Find where the given text appears and provide that cell's center as (x, y) coordinate. 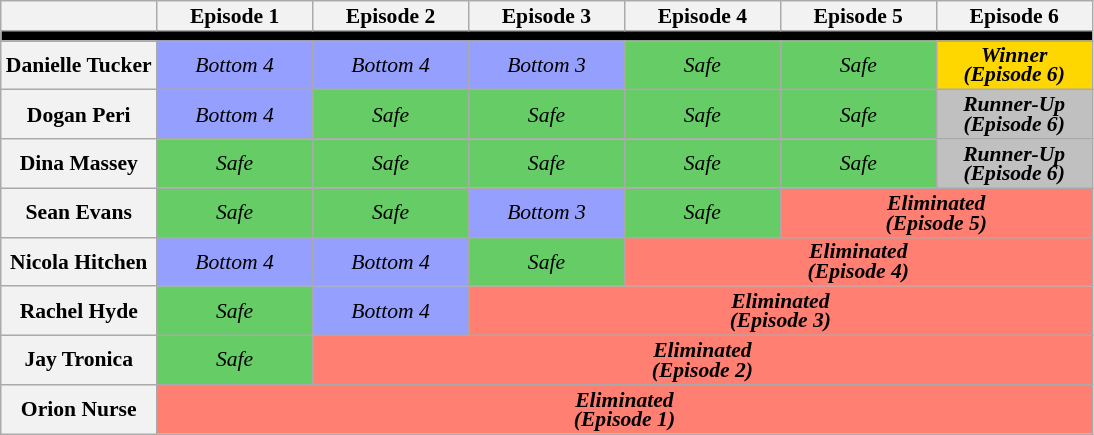
Episode 5 (858, 16)
Episode 4 (702, 16)
Nicola Hitchen (79, 262)
Eliminated(Episode 3) (780, 312)
Winner(Episode 6) (1014, 66)
Dogan Peri (79, 114)
Orion Nurse (79, 410)
Sean Evans (79, 212)
Eliminated(Episode 2) (703, 360)
Eliminated(Episode 4) (858, 262)
Episode 3 (546, 16)
Dina Massey (79, 164)
Jay Tronica (79, 360)
Eliminated(Episode 5) (936, 212)
Eliminated(Episode 1) (625, 410)
Episode 1 (235, 16)
Episode 6 (1014, 16)
Episode 2 (391, 16)
Rachel Hyde (79, 312)
Danielle Tucker (79, 66)
